Pinpoint the cell where the given text exists, returning its (x, y) midpoint coordinate. 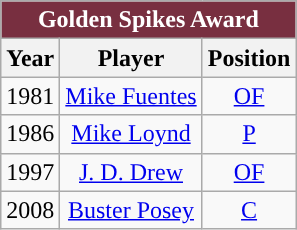
Position (249, 58)
1986 (30, 134)
Golden Spikes Award (148, 20)
Year (30, 58)
J. D. Drew (131, 172)
Mike Fuentes (131, 96)
Mike Loynd (131, 134)
Buster Posey (131, 210)
C (249, 210)
2008 (30, 210)
1997 (30, 172)
P (249, 134)
1981 (30, 96)
Player (131, 58)
